For the text-containing cell, return its midpoint in (X, Y) coordinate format. 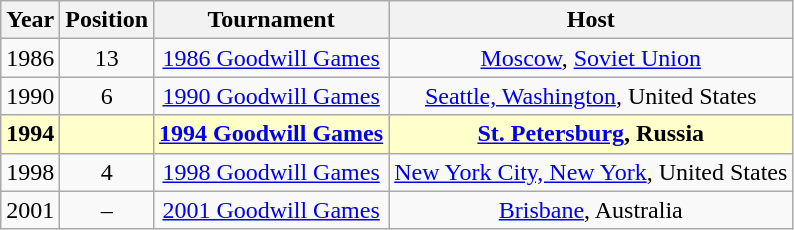
Brisbane, Australia (591, 210)
1986 Goodwill Games (272, 58)
Year (30, 20)
6 (107, 96)
St. Petersburg, Russia (591, 134)
1998 (30, 172)
1994 (30, 134)
Tournament (272, 20)
New York City, New York, United States (591, 172)
2001 Goodwill Games (272, 210)
Seattle, Washington, United States (591, 96)
1998 Goodwill Games (272, 172)
2001 (30, 210)
Moscow, Soviet Union (591, 58)
Host (591, 20)
4 (107, 172)
– (107, 210)
1990 (30, 96)
Position (107, 20)
13 (107, 58)
1990 Goodwill Games (272, 96)
1986 (30, 58)
1994 Goodwill Games (272, 134)
